Determine the [X, Y] coordinate at the center of the cell enclosing the given text.  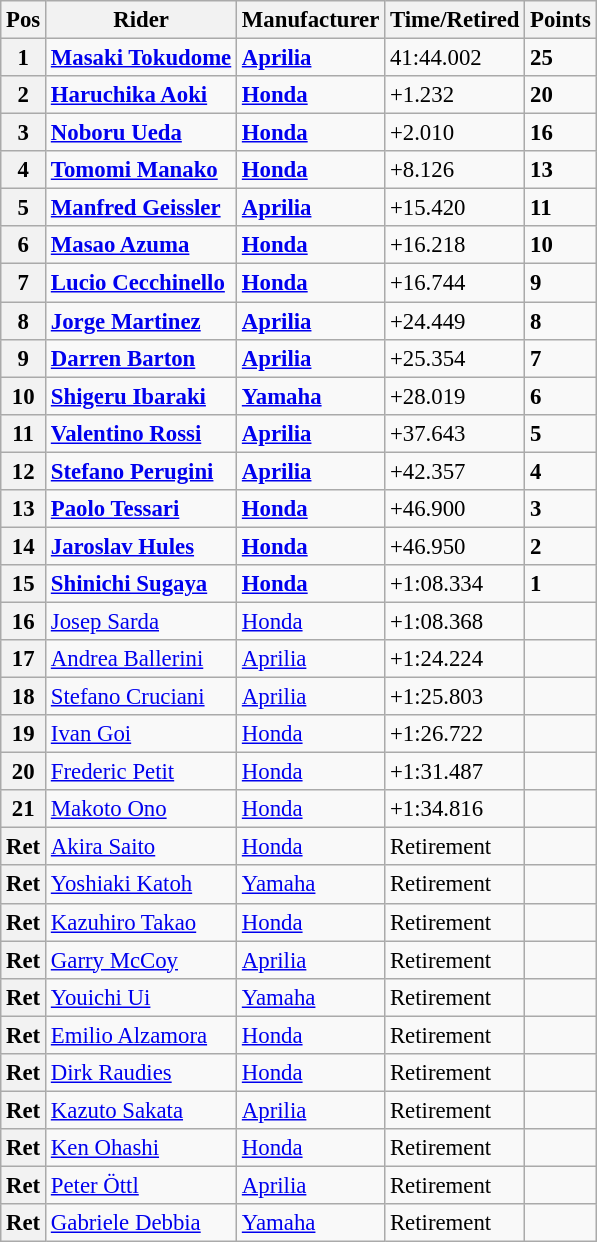
+46.900 [455, 509]
Youichi Ui [142, 997]
+1.232 [455, 95]
Rider [142, 20]
+1:25.803 [455, 697]
+16.744 [455, 283]
17 [24, 659]
+2.010 [455, 133]
Dirk Raudies [142, 1073]
Shinichi Sugaya [142, 584]
Kazuto Sakata [142, 1110]
Manfred Geissler [142, 208]
+42.357 [455, 471]
Masaki Tokudome [142, 58]
+1:34.816 [455, 809]
+1:08.334 [455, 584]
+1:08.368 [455, 621]
19 [24, 734]
Lucio Cecchinello [142, 283]
Gabriele Debbia [142, 1223]
Noboru Ueda [142, 133]
+1:26.722 [455, 734]
Stefano Perugini [142, 471]
14 [24, 546]
Ivan Goi [142, 734]
Masao Azuma [142, 245]
+1:31.487 [455, 772]
Ken Ohashi [142, 1148]
Stefano Cruciani [142, 697]
Kazuhiro Takao [142, 922]
Darren Barton [142, 358]
Paolo Tessari [142, 509]
Points [560, 20]
Jorge Martinez [142, 321]
Manufacturer [311, 20]
Jaroslav Hules [142, 546]
Andrea Ballerini [142, 659]
Valentino Rossi [142, 433]
Shigeru Ibaraki [142, 396]
Haruchika Aoki [142, 95]
+15.420 [455, 208]
12 [24, 471]
+25.354 [455, 358]
21 [24, 809]
Tomomi Manako [142, 170]
Makoto Ono [142, 809]
15 [24, 584]
+37.643 [455, 433]
+28.019 [455, 396]
25 [560, 58]
Emilio Alzamora [142, 1035]
+8.126 [455, 170]
+1:24.224 [455, 659]
Pos [24, 20]
Yoshiaki Katoh [142, 885]
18 [24, 697]
+16.218 [455, 245]
Time/Retired [455, 20]
+24.449 [455, 321]
Peter Öttl [142, 1185]
+46.950 [455, 546]
Akira Saito [142, 847]
41:44.002 [455, 58]
Frederic Petit [142, 772]
Josep Sarda [142, 621]
Garry McCoy [142, 960]
